For the text-containing cell, return its midpoint in (x, y) coordinate format. 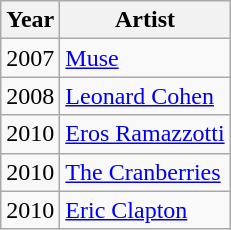
Leonard Cohen (145, 96)
The Cranberries (145, 172)
Eros Ramazzotti (145, 134)
2007 (30, 58)
Muse (145, 58)
2008 (30, 96)
Eric Clapton (145, 210)
Artist (145, 20)
Year (30, 20)
